Output the (X, Y) coordinate of the center of the cell containing the given text.  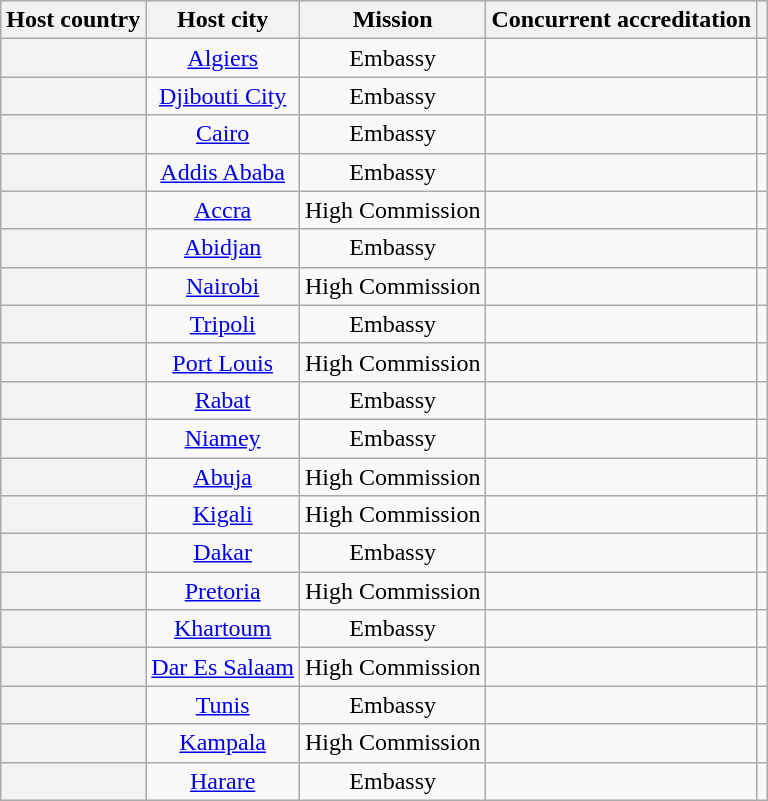
Khartoum (223, 629)
Rabat (223, 400)
Mission (392, 20)
Port Louis (223, 362)
Cairo (223, 134)
Djibouti City (223, 96)
Host city (223, 20)
Harare (223, 781)
Abidjan (223, 248)
Addis Ababa (223, 172)
Dakar (223, 553)
Dar Es Salaam (223, 667)
Abuja (223, 477)
Concurrent accreditation (622, 20)
Host country (74, 20)
Tripoli (223, 324)
Niamey (223, 438)
Kampala (223, 743)
Pretoria (223, 591)
Kigali (223, 515)
Accra (223, 210)
Algiers (223, 58)
Tunis (223, 705)
Nairobi (223, 286)
